Return [x, y] of the center of cell containing provided text 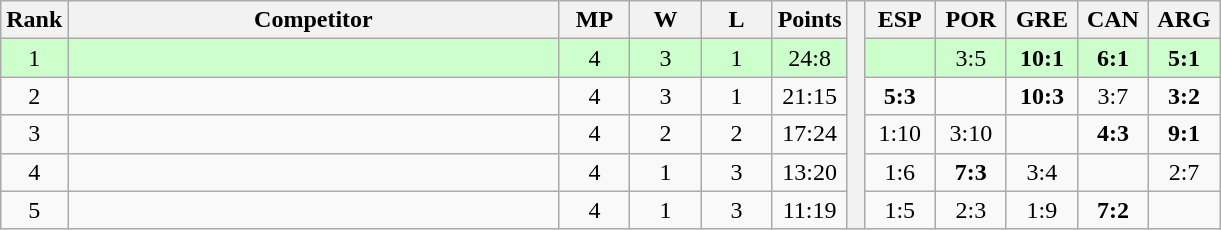
24:8 [810, 58]
7:2 [1112, 210]
6:1 [1112, 58]
W [666, 20]
CAN [1112, 20]
ESP [900, 20]
Rank [34, 20]
10:1 [1042, 58]
3:4 [1042, 172]
5 [34, 210]
Points [810, 20]
7:3 [970, 172]
13:20 [810, 172]
2:7 [1184, 172]
L [736, 20]
ARG [1184, 20]
21:15 [810, 96]
10:3 [1042, 96]
9:1 [1184, 134]
Competitor [314, 20]
MP [594, 20]
2:3 [970, 210]
17:24 [810, 134]
3:7 [1112, 96]
1:10 [900, 134]
GRE [1042, 20]
5:3 [900, 96]
3:5 [970, 58]
1:5 [900, 210]
1:6 [900, 172]
3:2 [1184, 96]
4:3 [1112, 134]
POR [970, 20]
5:1 [1184, 58]
3:10 [970, 134]
11:19 [810, 210]
1:9 [1042, 210]
